Detect which cell encompasses the target text, then output its (x, y) center coordinate. 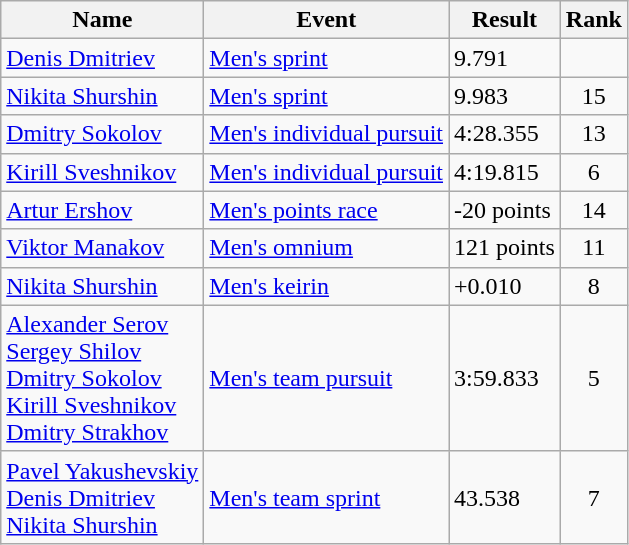
15 (594, 96)
9.983 (505, 96)
Men's points race (326, 210)
4:28.355 (505, 134)
9.791 (505, 58)
Pavel YakushevskiyDenis DmitrievNikita Shurshin (102, 497)
5 (594, 378)
Men's keirin (326, 286)
4:19.815 (505, 172)
14 (594, 210)
121 points (505, 248)
Result (505, 20)
6 (594, 172)
8 (594, 286)
Event (326, 20)
43.538 (505, 497)
13 (594, 134)
11 (594, 248)
Rank (594, 20)
Name (102, 20)
Dmitry Sokolov (102, 134)
+0.010 (505, 286)
Kirill Sveshnikov (102, 172)
Denis Dmitriev (102, 58)
Men's omnium (326, 248)
Artur Ershov (102, 210)
Viktor Manakov (102, 248)
Men's team pursuit (326, 378)
Men's team sprint (326, 497)
-20 points (505, 210)
Alexander SerovSergey ShilovDmitry SokolovKirill SveshnikovDmitry Strakhov (102, 378)
7 (594, 497)
3:59.833 (505, 378)
